Locate the cell with the specified text and output its [X, Y] center coordinate. 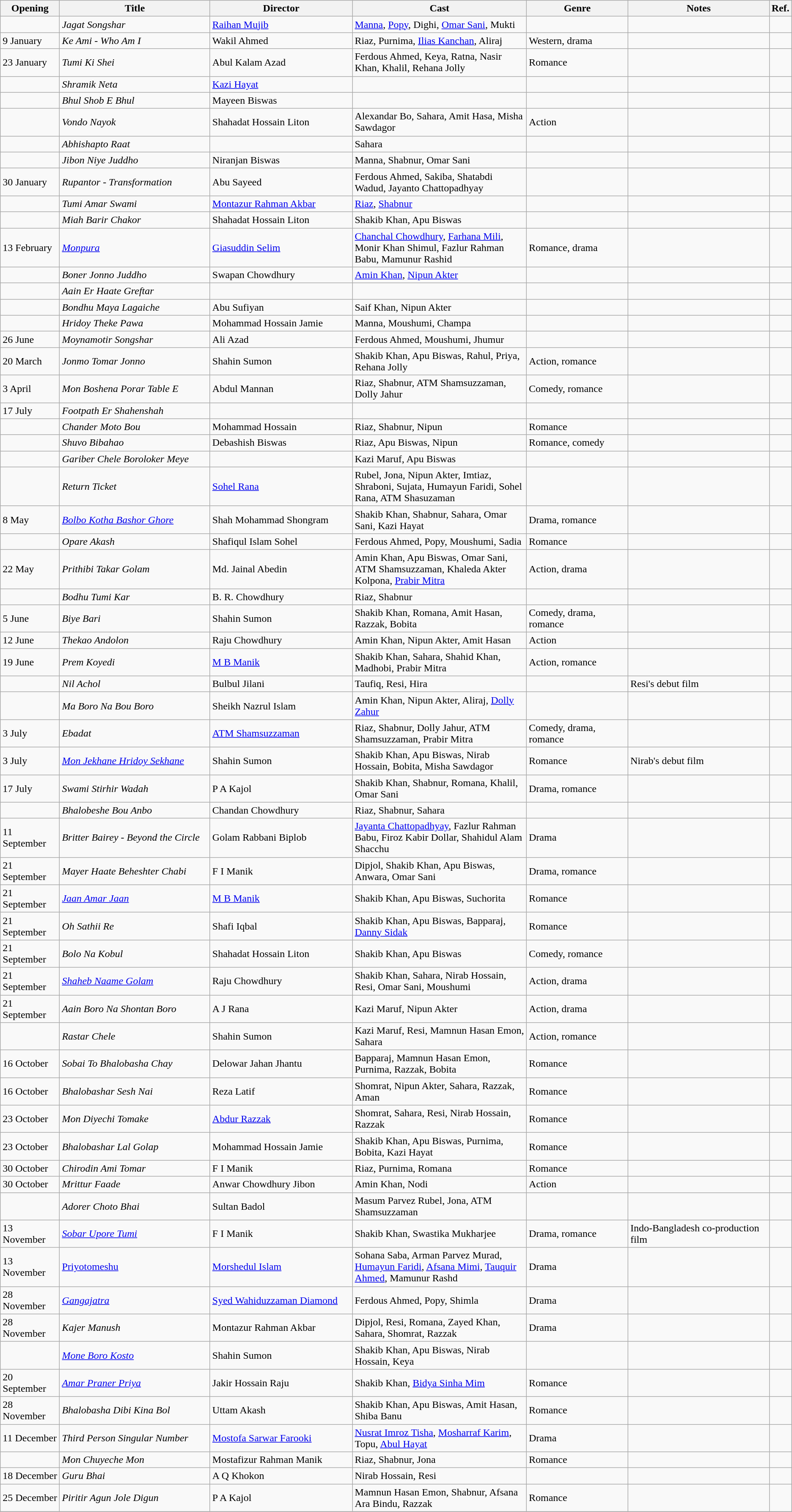
Adorer Choto Bhai [135, 1206]
Boner Jonno Juddho [135, 275]
Ma Boro Na Bou Boro [135, 706]
Notes [698, 8]
Syed Wahiduzzaman Diamond [281, 1300]
Dipjol, Shakib Khan, Apu Biswas, Anwara, Omar Sani [439, 871]
11 December [30, 1438]
Cast [439, 8]
Jakir Hossain Raju [281, 1382]
Rastar Chele [135, 1036]
Mon Chuyeche Mon [135, 1460]
Mon Jekhane Hridoy Sekhane [135, 761]
30 January [30, 182]
Rubel, Jona, Nipun Akter, Imtiaz, Shraboni, Sujata, Humayun Faridi, Sohel Rana, ATM Shasuzaman [439, 486]
Shakib Khan, Shabnur, Sahara, Omar Sani, Kazi Hayat [439, 520]
Bulbul Jilani [281, 684]
Shakib Khan, Swastika Mukharjee [439, 1233]
Masum Parvez Rubel, Jona, ATM Shamsuzzaman [439, 1206]
Hridoy Theke Pawa [135, 323]
Ebadat [135, 733]
Riaz, Purnima, Romana [439, 1168]
Riaz, Apu Biswas, Nipun [439, 443]
Tumi Ki Shei [135, 63]
Vondo Nayok [135, 122]
Gariber Chele Boroloker Meye [135, 459]
Kazi Hayat [281, 84]
Shakib Khan, Apu Biswas, Amit Hasan, Shiba Banu [439, 1410]
Ferdous Ahmed, Popy, Moushumi, Sadia [439, 541]
Bhalobashar Sesh Nai [135, 1091]
Priyotomeshu [135, 1267]
Director [281, 8]
Bapparaj, Mamnun Hasan Emon, Purnima, Razzak, Bobita [439, 1064]
Shaheb Naame Golam [135, 981]
Shakib Khan, Sahara, Nirab Hossain, Resi, Omar Sani, Moushumi [439, 981]
Nusrat Imroz Tisha, Mosharraf Karim, Topu, Abul Hayat [439, 1438]
Tumi Amar Swami [135, 204]
20 September [30, 1382]
Saif Khan, Nipun Akter [439, 307]
Sobai To Bhalobasha Chay [135, 1064]
Third Person Singular Number [135, 1438]
Aain Boro Na Shontan Boro [135, 1008]
Indo-Bangladesh co-production film [698, 1233]
Sultan Badol [281, 1206]
Mohammad Hossain [281, 427]
Ferdous Ahmed, Keya, Ratna, Nasir Khan, Khalil, Rehana Jolly [439, 63]
Mrittur Faade [135, 1184]
Ali Azad [281, 339]
Abu Sufiyan [281, 307]
Monpura [135, 247]
Mostofa Sarwar Farooki [281, 1438]
Bhul Shob E Bhul [135, 100]
20 March [30, 361]
Jibon Niye Juddho [135, 160]
Nil Achol [135, 684]
Amin Khan, Nodi [439, 1184]
Shakib Khan, Sahara, Shahid Khan, Madhobi, Prabir Mitra [439, 662]
Debashish Biswas [281, 443]
Oh Sathii Re [135, 926]
22 May [30, 569]
Shakib Khan, Apu Biswas, Nirab Hossain, Bobita, Misha Sawdagor [439, 761]
Shakib Khan, Apu Biswas, Rahul, Priya, Rehana Jolly [439, 361]
Amin Khan, Nipun Akter, Amit Hasan [439, 640]
Prem Koyedi [135, 662]
Ferdous Ahmed, Popy, Shimla [439, 1300]
Bolo Na Kobul [135, 953]
Ferdous Ahmed, Moushumi, Jhumur [439, 339]
8 May [30, 520]
Shomrat, Nipun Akter, Sahara, Razzak, Aman [439, 1091]
23 January [30, 63]
Thekao Andolon [135, 640]
Abdul Mannan [281, 389]
Wakil Ahmed [281, 41]
Bhalobashar Lal Golap [135, 1146]
9 January [30, 41]
Shakib Khan, Bidya Sinha Mim [439, 1382]
Resi's debut film [698, 684]
Title [135, 8]
Riaz, Shabnur, ATM Shamsuzzaman, Dolly Jahur [439, 389]
Nirab's debut film [698, 761]
Abul Kalam Azad [281, 63]
Romance, drama [577, 247]
Golam Rabbani Biplob [281, 838]
Return Ticket [135, 486]
Abu Sayeed [281, 182]
Bhalobeshe Bou Anbo [135, 810]
Morshedul Islam [281, 1267]
Shakib Khan, Apu Biswas, Bapparaj, Danny Sidak [439, 926]
Sheikh Nazrul Islam [281, 706]
Bondhu Maya Lagaiche [135, 307]
Shakib Khan, Apu Biswas, Nirab Hossain, Keya [439, 1355]
Bolbo Kotha Bashor Ghore [135, 520]
Bodhu Tumi Kar [135, 596]
Riaz, Shabnur, Sahara [439, 810]
Jagat Songshar [135, 25]
Mayeen Biswas [281, 100]
Delowar Jahan Jhantu [281, 1064]
13 February [30, 247]
Shakib Khan, Apu Biswas, Suchorita [439, 898]
Kajer Manush [135, 1327]
Uttam Akash [281, 1410]
Jaan Amar Jaan [135, 898]
5 June [30, 619]
Bhalobasha Dibi Kina Bol [135, 1410]
B. R. Chowdhury [281, 596]
Shomrat, Sahara, Resi, Nirab Hossain, Razzak [439, 1119]
Sahara [439, 144]
Riaz, Shabnur, Dolly Jahur, ATM Shamsuzzaman, Prabir Mitra [439, 733]
Shakib Khan, Romana, Amit Hasan, Razzak, Bobita [439, 619]
Kazi Maruf, Nipun Akter [439, 1008]
Footpath Er Shahenshah [135, 411]
Jonmo Tomar Jonno [135, 361]
ATM Shamsuzzaman [281, 733]
Ke Ami - Who Am I [135, 41]
Sobar Upore Tumi [135, 1233]
Guru Bhai [135, 1476]
Mostafizur Rahman Manik [281, 1460]
Sohana Saba, Arman Parvez Murad, Humayun Faridi, Afsana Mimi, Tauquir Ahmed, Mamunur Rashd [439, 1267]
25 December [30, 1498]
Shah Mohammad Shongram [281, 520]
Dipjol, Resi, Romana, Zayed Khan, Sahara, Shomrat, Razzak [439, 1327]
Ferdous Ahmed, Sakiba, Shatabdi Wadud, Jayanto Chattopadhyay [439, 182]
Kazi Maruf, Apu Biswas [439, 459]
Britter Bairey - Beyond the Circle [135, 838]
A Q Khokon [281, 1476]
19 June [30, 662]
Shramik Neta [135, 84]
Romance, comedy [577, 443]
Opare Akash [135, 541]
Gangajatra [135, 1300]
Manna, Moushumi, Champa [439, 323]
Riaz, Shabnur, Nipun [439, 427]
Swapan Chowdhury [281, 275]
Prithibi Takar Golam [135, 569]
Genre [577, 8]
Kazi Maruf, Resi, Mamnun Hasan Emon, Sahara [439, 1036]
26 June [30, 339]
Amar Praner Priya [135, 1382]
Abdur Razzak [281, 1119]
Reza Latif [281, 1091]
Sohel Rana [281, 486]
Mon Boshena Porar Table E [135, 389]
12 June [30, 640]
Chander Moto Bou [135, 427]
Md. Jainal Abedin [281, 569]
Anwar Chowdhury Jibon [281, 1184]
3 April [30, 389]
Mayer Haate Beheshter Chabi [135, 871]
Amin Khan, Nipun Akter, Aliraj, Dolly Zahur [439, 706]
Niranjan Biswas [281, 160]
Chirodin Ami Tomar [135, 1168]
Nirab Hossain, Resi [439, 1476]
Mamnun Hasan Emon, Shabnur, Afsana Ara Bindu, Razzak [439, 1498]
Western, drama [577, 41]
Riaz, Shabnur, Jona [439, 1460]
Shuvo Bibahao [135, 443]
Shakib Khan, Apu Biswas, Purnima, Bobita, Kazi Hayat [439, 1146]
Opening [30, 8]
Raihan Mujib [281, 25]
Shafiqul Islam Sohel [281, 541]
Alexandar Bo, Sahara, Amit Hasa, Misha Sawdagor [439, 122]
Amin Khan, Nipun Akter [439, 275]
Swami Stirhir Wadah [135, 788]
Chandan Chowdhury [281, 810]
Chanchal Chowdhury, Farhana Mili, Monir Khan Shimul, Fazlur Rahman Babu, Mamunur Rashid [439, 247]
Shafi Iqbal [281, 926]
Ref. [780, 8]
Piritir Agun Jole Digun [135, 1498]
Jayanta Chattopadhyay, Fazlur Rahman Babu, Firoz Kabir Dollar, Shahidul Alam Shacchu [439, 838]
Shakib Khan, Shabnur, Romana, Khalil, Omar Sani [439, 788]
Manna, Shabnur, Omar Sani [439, 160]
Moynamotir Songshar [135, 339]
11 September [30, 838]
18 December [30, 1476]
Riaz, Purnima, Ilias Kanchan, Aliraj [439, 41]
Miah Barir Chakor [135, 220]
Mon Diyechi Tomake [135, 1119]
Rupantor - Transformation [135, 182]
Mone Boro Kosto [135, 1355]
Abhishapto Raat [135, 144]
Manna, Popy, Dighi, Omar Sani, Mukti [439, 25]
Taufiq, Resi, Hira [439, 684]
Aain Er Haate Greftar [135, 291]
Biye Bari [135, 619]
Amin Khan, Apu Biswas, Omar Sani, ATM Shamsuzzaman, Khaleda Akter Kolpona, Prabir Mitra [439, 569]
Giasuddin Selim [281, 247]
A J Rana [281, 1008]
